Scan for the cell matching the given text and deliver its [x, y] coordinate at center. 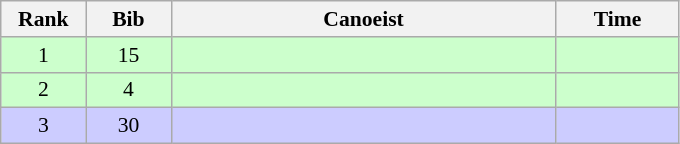
4 [128, 90]
Rank [44, 19]
Time [618, 19]
1 [44, 55]
Bib [128, 19]
2 [44, 90]
15 [128, 55]
3 [44, 126]
Canoeist [364, 19]
30 [128, 126]
